Output the [X, Y] coordinate of the center of the cell containing the given text.  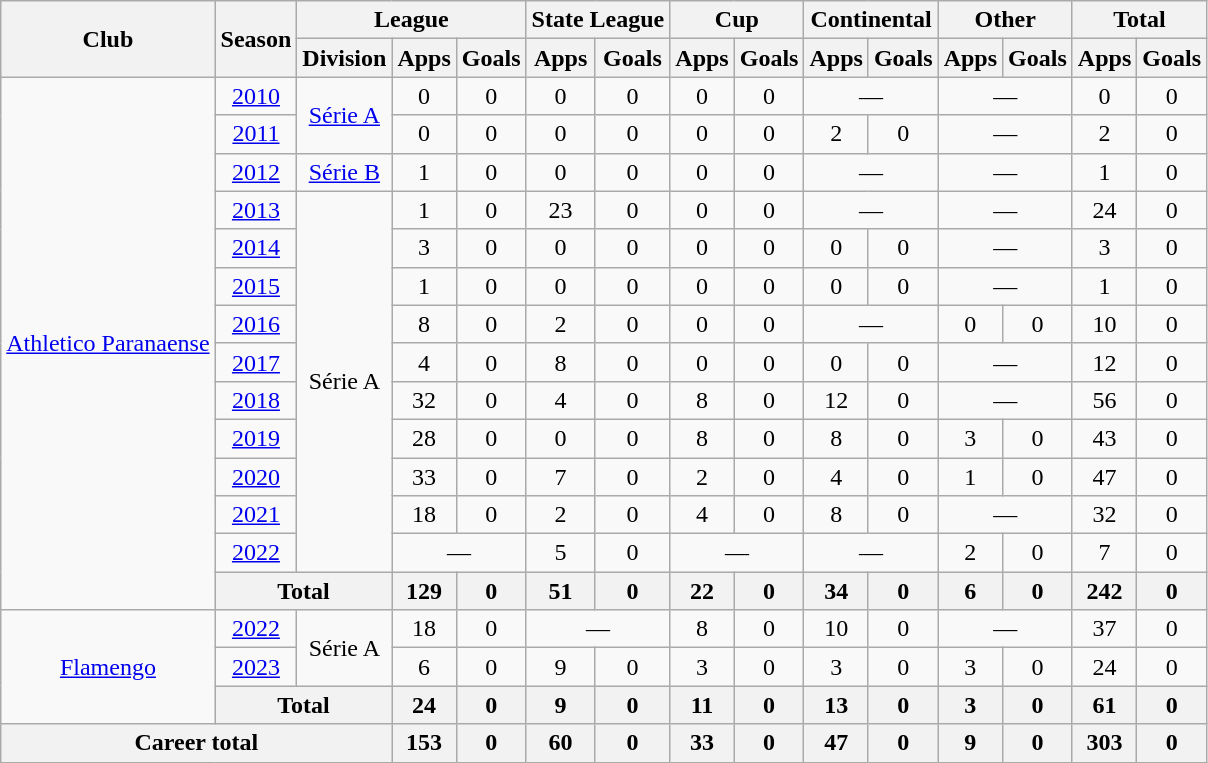
2016 [256, 324]
23 [560, 210]
League [412, 20]
56 [1104, 400]
303 [1104, 743]
Flamengo [108, 667]
153 [424, 743]
13 [836, 705]
28 [424, 438]
2013 [256, 210]
2012 [256, 172]
Season [256, 39]
37 [1104, 629]
2019 [256, 438]
43 [1104, 438]
Cup [737, 20]
60 [560, 743]
2014 [256, 248]
129 [424, 591]
2010 [256, 96]
11 [702, 705]
2018 [256, 400]
2017 [256, 362]
242 [1104, 591]
5 [560, 553]
State League [598, 20]
2015 [256, 286]
Career total [196, 743]
34 [836, 591]
2020 [256, 477]
61 [1104, 705]
2023 [256, 667]
22 [702, 591]
Athletico Paranaense [108, 344]
2011 [256, 134]
Club [108, 39]
51 [560, 591]
Continental [871, 20]
Division [344, 58]
2021 [256, 515]
Other [1005, 20]
Série B [344, 172]
